Capture the cell that displays the provided text and extract its (x, y) central coordinate. 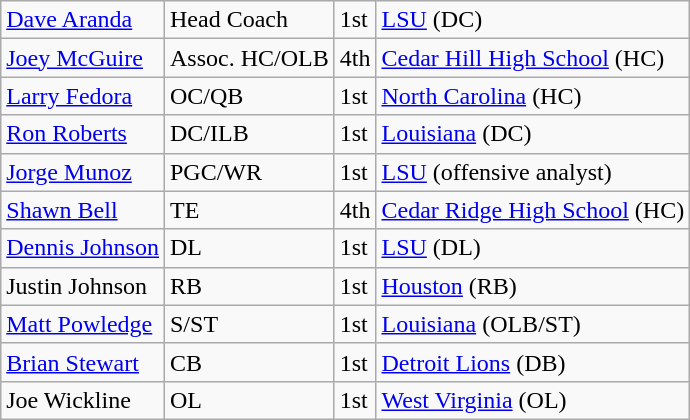
DC/ILB (249, 134)
Head Coach (249, 20)
Houston (RB) (533, 286)
Ron Roberts (83, 134)
LSU (DC) (533, 20)
LSU (DL) (533, 248)
Justin Johnson (83, 286)
Shawn Bell (83, 210)
Dave Aranda (83, 20)
Detroit Lions (DB) (533, 362)
DL (249, 248)
RB (249, 286)
West Virginia (OL) (533, 400)
North Carolina (HC) (533, 96)
OC/QB (249, 96)
Joe Wickline (83, 400)
Louisiana (OLB/ST) (533, 324)
PGC/WR (249, 172)
CB (249, 362)
Assoc. HC/OLB (249, 58)
TE (249, 210)
Jorge Munoz (83, 172)
Cedar Hill High School (HC) (533, 58)
Cedar Ridge High School (HC) (533, 210)
Larry Fedora (83, 96)
Brian Stewart (83, 362)
Matt Powledge (83, 324)
LSU (offensive analyst) (533, 172)
OL (249, 400)
S/ST (249, 324)
Louisiana (DC) (533, 134)
Joey McGuire (83, 58)
Dennis Johnson (83, 248)
